Determine the [x, y] coordinate at the center of the cell enclosing the given text.  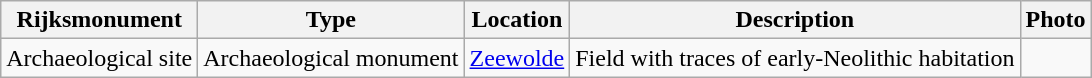
Rijksmonument [100, 20]
Location [517, 20]
Photo [1056, 20]
Field with traces of early-Neolithic habitation [795, 58]
Description [795, 20]
Archaeological site [100, 58]
Zeewolde [517, 58]
Type [331, 20]
Archaeological monument [331, 58]
